Determine the [X, Y] coordinate at the center of the cell enclosing the given text.  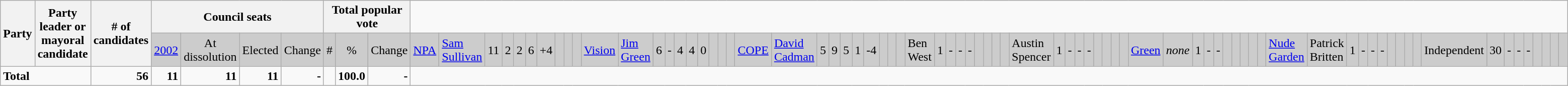
Jim Green [636, 50]
Nude Garden [1287, 50]
Party [18, 33]
Sam Sullivan [462, 50]
NPA [425, 50]
9 [834, 50]
Total [45, 76]
Elected [261, 50]
% [352, 50]
Vision [600, 50]
Green [1146, 50]
Austin Spencer [1031, 50]
Council seats [237, 17]
COPE [753, 50]
2002 [166, 50]
none [1178, 50]
Patrick Britten [1327, 50]
56 [121, 76]
30 [1495, 50]
Independent [1454, 50]
+4 [546, 50]
Total popular vote [367, 17]
# [329, 50]
David Cadman [794, 50]
Ben West [920, 50]
-4 [871, 50]
At dissolution [210, 50]
Party leader or mayoral candidate [62, 33]
0 [703, 50]
100.0 [352, 76]
# of candidates [121, 33]
